Scan for the cell matching the given text and deliver its (X, Y) coordinate at center. 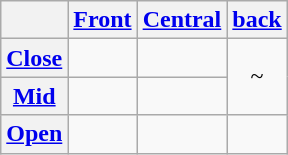
Central (182, 20)
Mid (34, 96)
Front (102, 20)
Close (34, 58)
~ (257, 77)
Open (34, 134)
back (257, 20)
